Capture the cell that displays the provided text and extract its [X, Y] central coordinate. 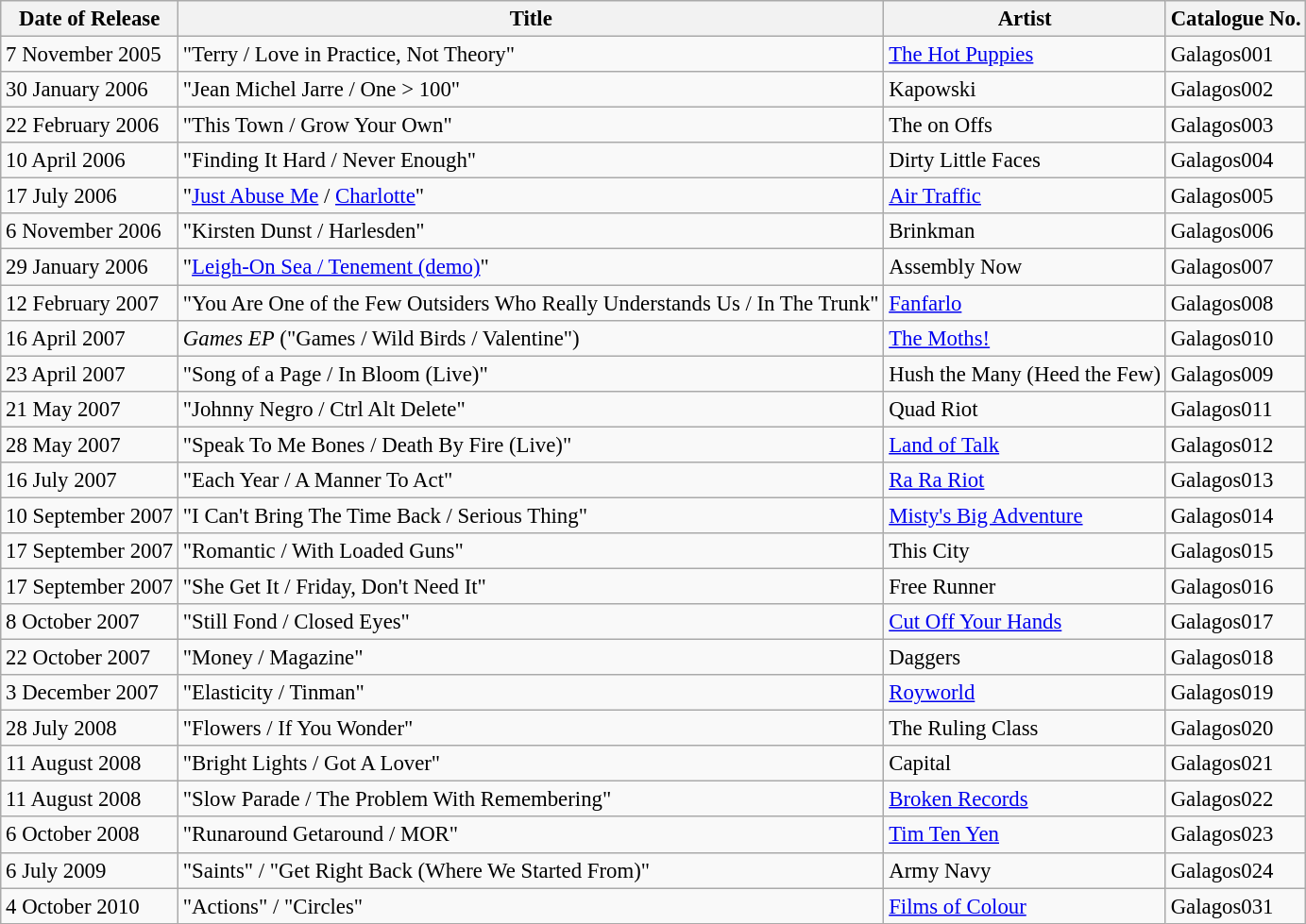
Date of Release [90, 19]
21 May 2007 [90, 409]
Broken Records [1025, 799]
Catalogue No. [1235, 19]
29 January 2006 [90, 267]
28 July 2008 [90, 729]
The Ruling Class [1025, 729]
Galagos016 [1235, 586]
Fanfarlo [1025, 303]
Galagos008 [1235, 303]
Misty's Big Adventure [1025, 515]
10 April 2006 [90, 160]
Land of Talk [1025, 445]
Galagos031 [1235, 906]
Artist [1025, 19]
Galagos001 [1235, 55]
Kapowski [1025, 90]
Galagos023 [1235, 835]
"Elasticity / Tinman" [531, 693]
22 February 2006 [90, 126]
"You Are One of the Few Outsiders Who Really Understands Us / In The Trunk" [531, 303]
"I Can't Bring The Time Back / Serious Thing" [531, 515]
6 November 2006 [90, 231]
Galagos002 [1235, 90]
"Johnny Negro / Ctrl Alt Delete" [531, 409]
"Terry / Love in Practice, Not Theory" [531, 55]
"Finding It Hard / Never Enough" [531, 160]
Capital [1025, 764]
Cut Off Your Hands [1025, 622]
Galagos015 [1235, 551]
Free Runner [1025, 586]
"Flowers / If You Wonder" [531, 729]
8 October 2007 [90, 622]
Galagos019 [1235, 693]
"Just Abuse Me / Charlotte" [531, 196]
22 October 2007 [90, 658]
"Leigh-On Sea / Tenement (demo)" [531, 267]
The Hot Puppies [1025, 55]
Air Traffic [1025, 196]
17 July 2006 [90, 196]
7 November 2005 [90, 55]
"Actions" / "Circles" [531, 906]
28 May 2007 [90, 445]
Ra Ra Riot [1025, 480]
Dirty Little Faces [1025, 160]
"Each Year / A Manner To Act" [531, 480]
10 September 2007 [90, 515]
Galagos018 [1235, 658]
The Moths! [1025, 338]
Galagos021 [1235, 764]
Galagos010 [1235, 338]
Galagos011 [1235, 409]
"Runaround Getaround / MOR" [531, 835]
Tim Ten Yen [1025, 835]
The on Offs [1025, 126]
Galagos007 [1235, 267]
"Bright Lights / Got A Lover" [531, 764]
"Romantic / With Loaded Guns" [531, 551]
23 April 2007 [90, 374]
Galagos003 [1235, 126]
Royworld [1025, 693]
"Still Fond / Closed Eyes" [531, 622]
Films of Colour [1025, 906]
Army Navy [1025, 870]
Galagos017 [1235, 622]
Assembly Now [1025, 267]
Galagos020 [1235, 729]
Galagos024 [1235, 870]
Hush the Many (Heed the Few) [1025, 374]
4 October 2010 [90, 906]
"Kirsten Dunst / Harlesden" [531, 231]
30 January 2006 [90, 90]
Galagos014 [1235, 515]
Galagos006 [1235, 231]
Title [531, 19]
"Speak To Me Bones / Death By Fire (Live)" [531, 445]
16 April 2007 [90, 338]
Quad Riot [1025, 409]
16 July 2007 [90, 480]
Galagos012 [1235, 445]
"Slow Parade / The Problem With Remembering" [531, 799]
"Money / Magazine" [531, 658]
6 July 2009 [90, 870]
"Song of a Page / In Bloom (Live)" [531, 374]
Galagos005 [1235, 196]
Galagos004 [1235, 160]
"Jean Michel Jarre / One > 100" [531, 90]
Galagos009 [1235, 374]
Galagos022 [1235, 799]
3 December 2007 [90, 693]
Games EP ("Games / Wild Birds / Valentine") [531, 338]
12 February 2007 [90, 303]
Galagos013 [1235, 480]
"This Town / Grow Your Own" [531, 126]
This City [1025, 551]
Daggers [1025, 658]
"She Get It / Friday, Don't Need It" [531, 586]
Brinkman [1025, 231]
"Saints" / "Get Right Back (Where We Started From)" [531, 870]
6 October 2008 [90, 835]
